Capture the cell that displays the provided text and extract its (X, Y) central coordinate. 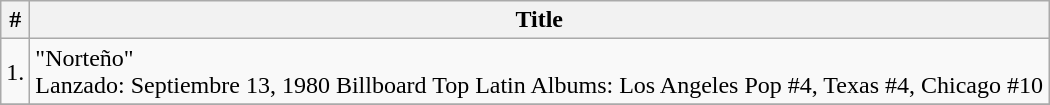
"Norteño"Lanzado: Septiembre 13, 1980 Billboard Top Latin Albums: Los Angeles Pop #4, Texas #4, Chicago #10 (540, 72)
Title (540, 20)
1. (16, 72)
# (16, 20)
